Identify which cell holds the provided text, then report its (X, Y) central coordinate. 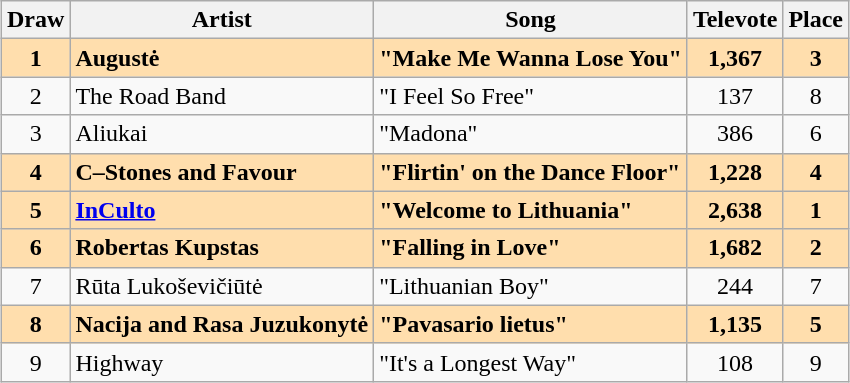
Song (531, 20)
386 (734, 134)
"Flirtin' on the Dance Floor" (531, 172)
"Madona" (531, 134)
1,228 (734, 172)
1,682 (734, 248)
"I Feel So Free" (531, 96)
137 (734, 96)
Televote (734, 20)
"Pavasario lietus" (531, 324)
Rūta Lukoševičiūtė (222, 286)
Augustė (222, 58)
Aliukai (222, 134)
108 (734, 362)
1,135 (734, 324)
1,367 (734, 58)
C–Stones and Favour (222, 172)
244 (734, 286)
Artist (222, 20)
The Road Band (222, 96)
2,638 (734, 210)
"Falling in Love" (531, 248)
InCulto (222, 210)
Highway (222, 362)
Draw (35, 20)
"Lithuanian Boy" (531, 286)
"Welcome to Lithuania" (531, 210)
"It's a Longest Way" (531, 362)
"Make Me Wanna Lose You" (531, 58)
Nacija and Rasa Juzukonytė (222, 324)
Place (816, 20)
Robertas Kupstas (222, 248)
